Return the (x, y) coordinate for the center point of the cell that contains the specified text.  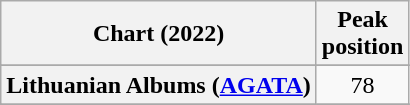
Chart (2022) (159, 34)
Peakposition (362, 34)
78 (362, 85)
Lithuanian Albums (AGATA) (159, 85)
